Extract the [X, Y] coordinate from the center of the cell holding the provided text.  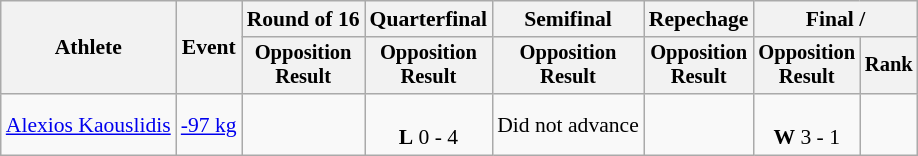
Semifinal [568, 19]
Final / [835, 19]
Repechage [699, 19]
Athlete [88, 48]
L 0 - 4 [429, 124]
Event [209, 48]
-97 kg [209, 124]
Round of 16 [304, 19]
Did not advance [568, 124]
Rank [889, 66]
Alexios Kaouslidis [88, 124]
Quarterfinal [429, 19]
W 3 - 1 [806, 124]
